Detect which cell encompasses the target text, then output its (x, y) center coordinate. 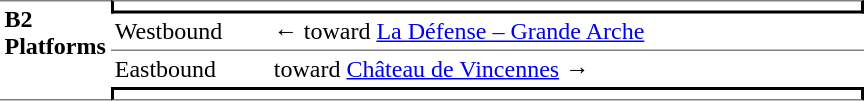
Westbound (190, 33)
Eastbound (190, 69)
← toward La Défense – Grande Arche (566, 33)
B2Platforms (55, 50)
toward Château de Vincennes → (566, 69)
